Capture the cell that displays the provided text and extract its (x, y) central coordinate. 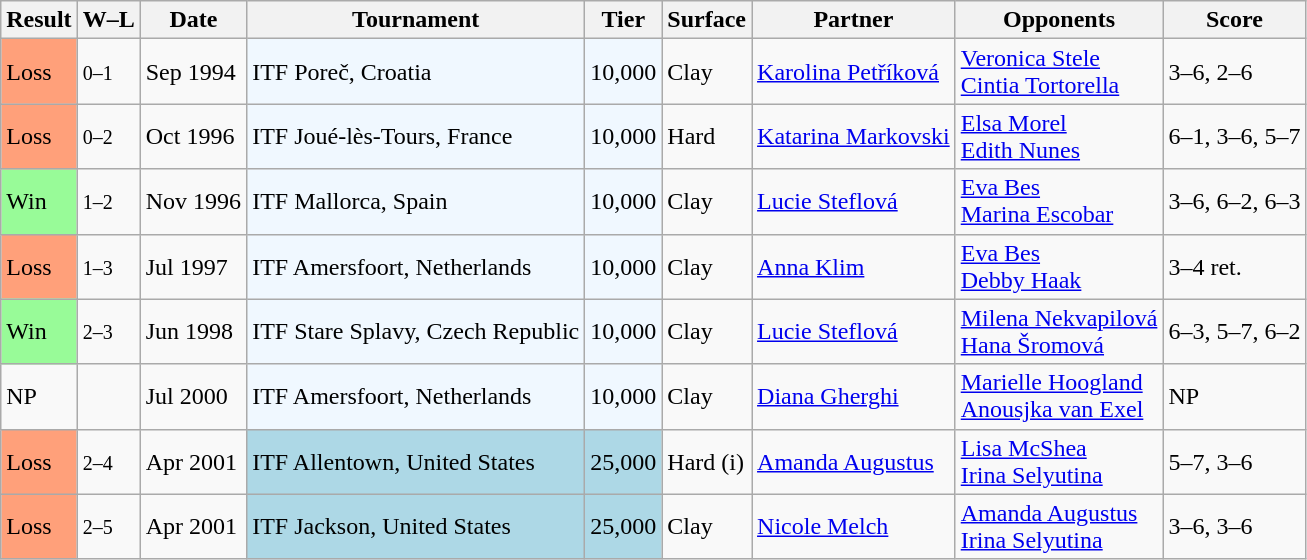
Lisa McShea Irina Selyutina (1059, 462)
ITF Poreč, Croatia (416, 72)
Eva Bes Marina Escobar (1059, 202)
Jul 2000 (193, 396)
Partner (854, 20)
Marielle Hoogland Anousjka van Exel (1059, 396)
Elsa Morel Edith Nunes (1059, 136)
Oct 1996 (193, 136)
Tier (624, 20)
Nov 1996 (193, 202)
W–L (108, 20)
Katarina Markovski (854, 136)
Anna Klim (854, 266)
Veronica Stele Cintia Tortorella (1059, 72)
Sep 1994 (193, 72)
Score (1234, 20)
2–5 (108, 526)
ITF Allentown, United States (416, 462)
0–2 (108, 136)
Eva Bes Debby Haak (1059, 266)
1–3 (108, 266)
ITF Mallorca, Spain (416, 202)
6–3, 5–7, 6–2 (1234, 332)
3–6, 2–6 (1234, 72)
Amanda Augustus (854, 462)
Surface (707, 20)
5–7, 3–6 (1234, 462)
6–1, 3–6, 5–7 (1234, 136)
Result (39, 20)
ITF Joué-lès-Tours, France (416, 136)
ITF Stare Splavy, Czech Republic (416, 332)
Amanda Augustus Irina Selyutina (1059, 526)
Jun 1998 (193, 332)
3–6, 3–6 (1234, 526)
0–1 (108, 72)
Hard (i) (707, 462)
Hard (707, 136)
Opponents (1059, 20)
ITF Jackson, United States (416, 526)
Nicole Melch (854, 526)
3–6, 6–2, 6–3 (1234, 202)
Jul 1997 (193, 266)
Tournament (416, 20)
Karolina Petříková (854, 72)
1–2 (108, 202)
3–4 ret. (1234, 266)
2–4 (108, 462)
Milena Nekvapilová Hana Šromová (1059, 332)
2–3 (108, 332)
Date (193, 20)
Diana Gherghi (854, 396)
